Return the (x, y) coordinate for the center point of the cell that contains the specified text.  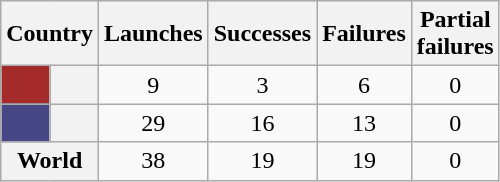
World (50, 161)
6 (364, 85)
38 (153, 161)
29 (153, 123)
13 (364, 123)
16 (262, 123)
Partialfailures (455, 34)
9 (153, 85)
Country (50, 34)
Successes (262, 34)
Failures (364, 34)
Launches (153, 34)
3 (262, 85)
